Locate the cell with the specified text and output its [x, y] center coordinate. 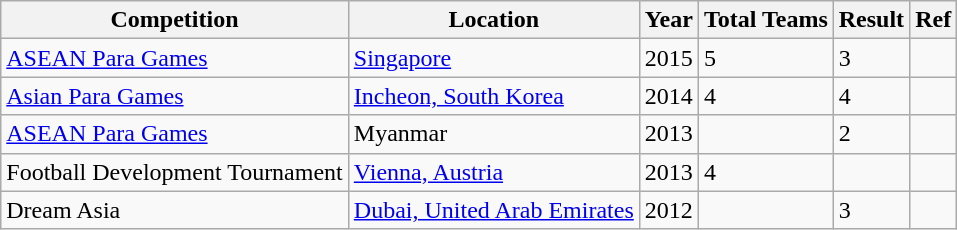
Result [871, 20]
2014 [668, 96]
Location [494, 20]
Dubai, United Arab Emirates [494, 210]
Dream Asia [175, 210]
Singapore [494, 58]
2012 [668, 210]
Total Teams [766, 20]
Year [668, 20]
Myanmar [494, 134]
Competition [175, 20]
5 [766, 58]
2015 [668, 58]
Ref [934, 20]
Incheon, South Korea [494, 96]
Vienna, Austria [494, 172]
Football Development Tournament [175, 172]
2 [871, 134]
Asian Para Games [175, 96]
